Detect which cell encompasses the target text, then output its [X, Y] center coordinate. 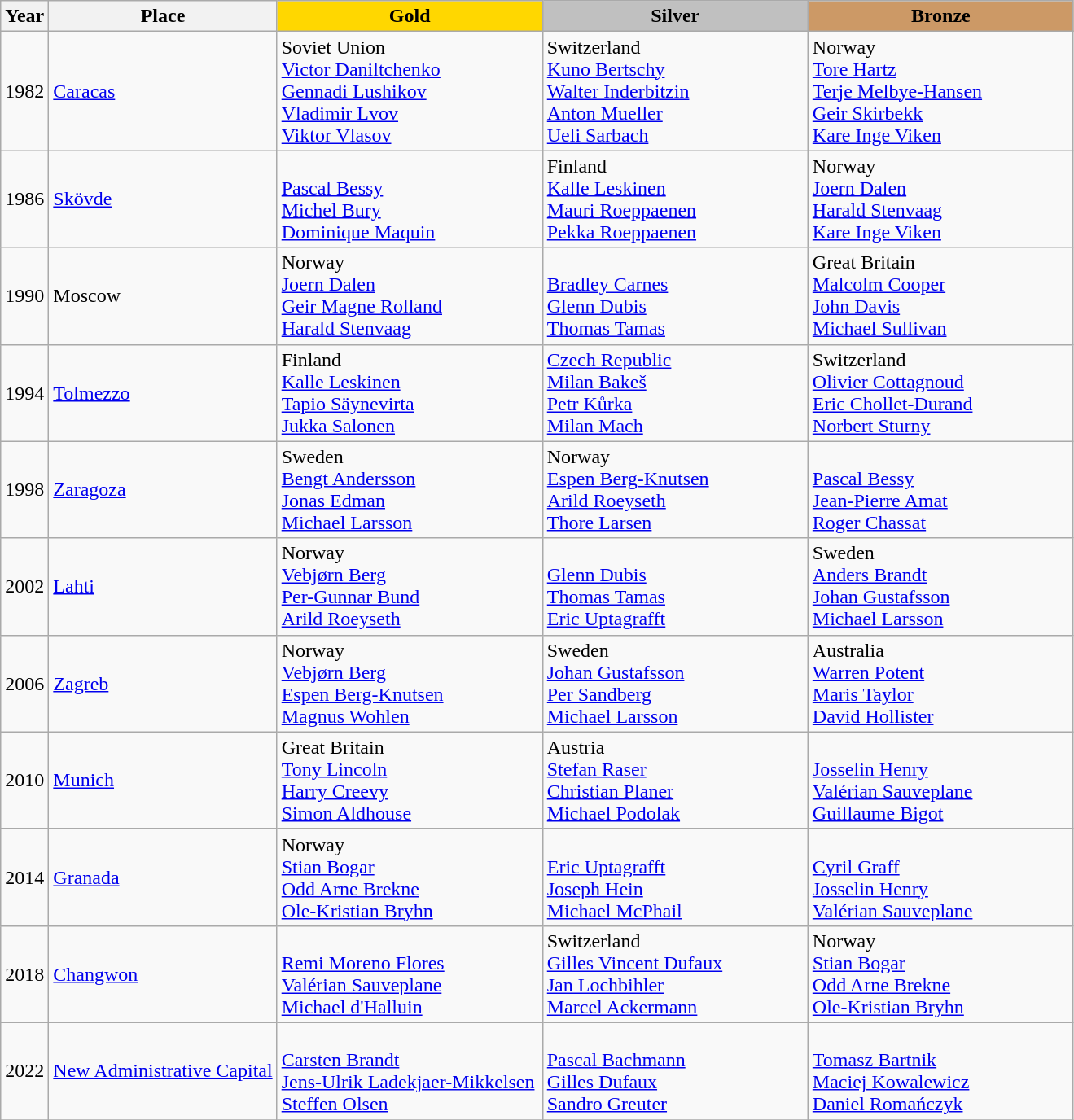
NorwayTore HartzTerje Melbye-HansenGeir SkirbekkKare Inge Viken [940, 91]
Caracas [163, 91]
SwitzerlandKuno BertschyWalter InderbitzinAnton MuellerUeli Sarbach [675, 91]
Silver [675, 16]
1986 [24, 199]
2018 [24, 973]
1990 [24, 296]
Czech RepublicMilan BakešPetr KůrkaMilan Mach [675, 392]
Skövde [163, 199]
SwedenBengt AnderssonJonas EdmanMichael Larsson [410, 490]
1982 [24, 91]
Year [24, 16]
FinlandKalle LeskinenMauri RoeppaenenPekka Roeppaenen [675, 199]
2010 [24, 780]
SwedenJohan GustafssonPer SandbergMichael Larsson [675, 684]
Josselin HenryValérian SauveplaneGuillaume Bigot [940, 780]
2014 [24, 877]
SwitzerlandOlivier CottagnoudEric Chollet-DurandNorbert Sturny [940, 392]
Pascal BessyMichel BuryDominique Maquin [410, 199]
NorwayVebjørn BergEspen Berg-KnutsenMagnus Wohlen [410, 684]
Granada [163, 877]
AustriaStefan RaserChristian PlanerMichael Podolak [675, 780]
Pascal BachmannGilles DufauxSandro Greuter [675, 1071]
SwitzerlandGilles Vincent DufauxJan LochbihlerMarcel Ackermann [675, 973]
Zagreb [163, 684]
NorwayVebjørn BergPer-Gunnar BundArild Roeyseth [410, 586]
Great BritainMalcolm CooperJohn DavisMichael Sullivan [940, 296]
Remi Moreno FloresValérian SauveplaneMichael d'Halluin [410, 973]
New Administrative Capital [163, 1071]
2022 [24, 1071]
NorwayEspen Berg-KnutsenArild RoeysethThore Larsen [675, 490]
Moscow [163, 296]
Cyril GraffJosselin HenryValérian Sauveplane [940, 877]
Place [163, 16]
2002 [24, 586]
Changwon [163, 973]
FinlandKalle LeskinenTapio SäynevirtaJukka Salonen [410, 392]
Bradley CarnesGlenn DubisThomas Tamas [675, 296]
Gold [410, 16]
SwedenAnders BrandtJohan GustafssonMichael Larsson [940, 586]
1994 [24, 392]
AustraliaWarren PotentMaris TaylorDavid Hollister [940, 684]
Great BritainTony LincolnHarry CreevySimon Aldhouse [410, 780]
Tolmezzo [163, 392]
NorwayJoern DalenHarald StenvaagKare Inge Viken [940, 199]
Glenn DubisThomas TamasEric Uptagrafft [675, 586]
Soviet UnionVictor DaniltchenkoGennadi LushikovVladimir LvovViktor Vlasov [410, 91]
Zaragoza [163, 490]
Munich [163, 780]
NorwayJoern DalenGeir Magne RollandHarald Stenvaag [410, 296]
2006 [24, 684]
Tomasz BartnikMaciej KowalewiczDaniel Romańczyk [940, 1071]
Carsten BrandtJens-Ulrik Ladekjaer-MikkelsenSteffen Olsen [410, 1071]
1998 [24, 490]
Pascal BessyJean-Pierre AmatRoger Chassat [940, 490]
Lahti [163, 586]
Bronze [940, 16]
Eric UptagrafftJoseph HeinMichael McPhail [675, 877]
